Locate the cell with the specified text and output its [X, Y] center coordinate. 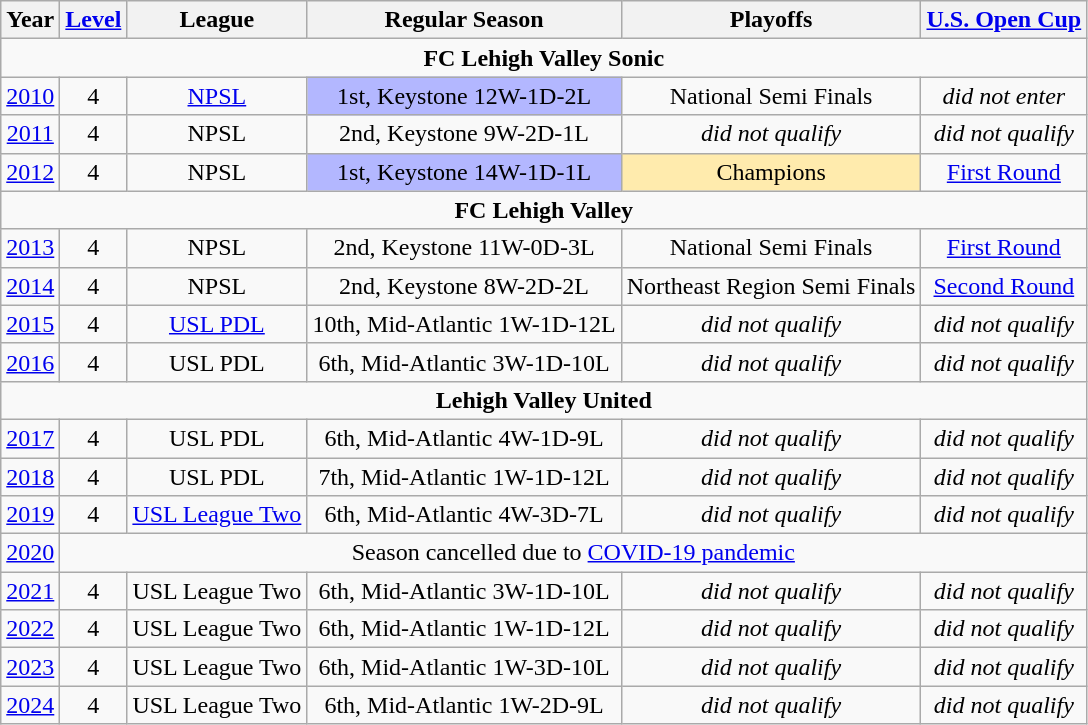
FC Lehigh Valley Sonic [544, 58]
6th, Mid-Atlantic 1W-2D-9L [464, 705]
2018 [30, 477]
Playoffs [771, 20]
2012 [30, 172]
6th, Mid-Atlantic 1W-3D-10L [464, 667]
2021 [30, 591]
League [217, 20]
6th, Mid-Atlantic 1W-1D-12L [464, 629]
2019 [30, 515]
2013 [30, 248]
2020 [30, 553]
2017 [30, 438]
U.S. Open Cup [1004, 20]
Second Round [1004, 286]
2011 [30, 134]
6th, Mid-Atlantic 4W-3D-7L [464, 515]
1st, Keystone 14W-1D-1L [464, 172]
2010 [30, 96]
FC Lehigh Valley [544, 210]
2015 [30, 324]
Level [94, 20]
6th, Mid-Atlantic 4W-1D-9L [464, 438]
Northeast Region Semi Finals [771, 286]
2016 [30, 362]
Champions [771, 172]
did not enter [1004, 96]
2nd, Keystone 11W-0D-3L [464, 248]
Season cancelled due to COVID-19 pandemic [574, 553]
Regular Season [464, 20]
2024 [30, 705]
Year [30, 20]
2014 [30, 286]
2nd, Keystone 8W-2D-2L [464, 286]
2023 [30, 667]
2nd, Keystone 9W-2D-1L [464, 134]
1st, Keystone 12W-1D-2L [464, 96]
10th, Mid-Atlantic 1W-1D-12L [464, 324]
7th, Mid-Atlantic 1W-1D-12L [464, 477]
Lehigh Valley United [544, 400]
2022 [30, 629]
